Determine the (X, Y) coordinate at the center of the cell enclosing the given text.  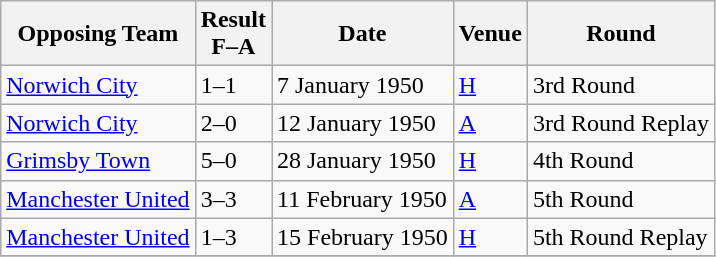
Venue (490, 34)
4th Round (620, 161)
Round (620, 34)
Date (363, 34)
5th Round (620, 199)
5th Round Replay (620, 237)
3–3 (233, 199)
ResultF–A (233, 34)
11 February 1950 (363, 199)
7 January 1950 (363, 85)
2–0 (233, 123)
5–0 (233, 161)
3rd Round Replay (620, 123)
28 January 1950 (363, 161)
1–3 (233, 237)
3rd Round (620, 85)
15 February 1950 (363, 237)
Grimsby Town (98, 161)
1–1 (233, 85)
Opposing Team (98, 34)
12 January 1950 (363, 123)
